From the cell containing the given text, extract its center point as [X, Y] coordinate. 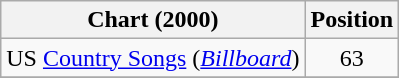
63 [352, 58]
Chart (2000) [153, 20]
Position [352, 20]
US Country Songs (Billboard) [153, 58]
